Find where the given text appears and provide that cell's center as [X, Y] coordinate. 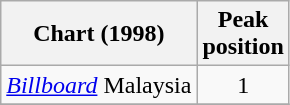
1 [243, 85]
Peakposition [243, 34]
Billboard Malaysia [99, 85]
Chart (1998) [99, 34]
